Provide the [x, y] coordinate of the cell's center where the given text is located.  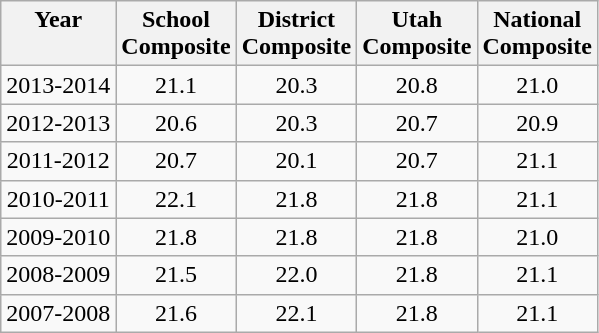
Year [58, 34]
DistrictComposite [296, 34]
2008-2009 [58, 275]
20.9 [537, 123]
20.1 [296, 161]
20.8 [417, 85]
21.5 [176, 275]
2011-2012 [58, 161]
2013-2014 [58, 85]
2010-2011 [58, 199]
NationalComposite [537, 34]
20.6 [176, 123]
SchoolComposite [176, 34]
21.6 [176, 313]
UtahComposite [417, 34]
2007-2008 [58, 313]
2012-2013 [58, 123]
2009-2010 [58, 237]
22.0 [296, 275]
